Return the (X, Y) coordinate for the center point of the cell that contains the specified text.  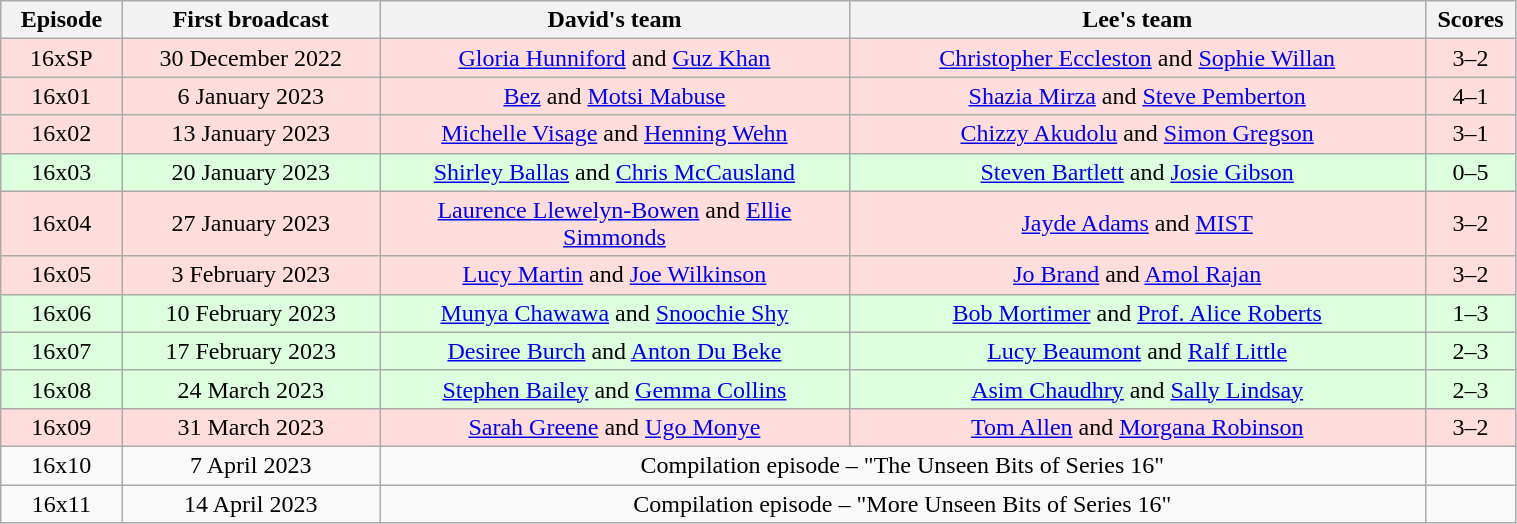
0–5 (1470, 172)
Desiree Burch and Anton Du Beke (615, 351)
31 March 2023 (251, 427)
17 February 2023 (251, 351)
Christopher Eccleston and Sophie Willan (1137, 58)
Gloria Hunniford and Guz Khan (615, 58)
Compilation episode – "More Unseen Bits of Series 16" (903, 503)
30 December 2022 (251, 58)
16x03 (62, 172)
David's team (615, 20)
Jo Brand and Amol Rajan (1137, 275)
Sarah Greene and Ugo Monye (615, 427)
6 January 2023 (251, 96)
3 February 2023 (251, 275)
10 February 2023 (251, 313)
Lucy Beaumont and Ralf Little (1137, 351)
1–3 (1470, 313)
4–1 (1470, 96)
16x01 (62, 96)
Shazia Mirza and Steve Pemberton (1137, 96)
7 April 2023 (251, 465)
16xSP (62, 58)
Bez and Motsi Mabuse (615, 96)
Stephen Bailey and Gemma Collins (615, 389)
First broadcast (251, 20)
16x06 (62, 313)
16x09 (62, 427)
Steven Bartlett and Josie Gibson (1137, 172)
14 April 2023 (251, 503)
16x10 (62, 465)
Shirley Ballas and Chris McCausland (615, 172)
Laurence Llewelyn-Bowen and Ellie Simmonds (615, 224)
Asim Chaudhry and Sally Lindsay (1137, 389)
16x11 (62, 503)
16x07 (62, 351)
3–1 (1470, 134)
Chizzy Akudolu and Simon Gregson (1137, 134)
Scores (1470, 20)
13 January 2023 (251, 134)
Michelle Visage and Henning Wehn (615, 134)
Jayde Adams and MIST (1137, 224)
Tom Allen and Morgana Robinson (1137, 427)
16x02 (62, 134)
Compilation episode – "The Unseen Bits of Series 16" (903, 465)
Bob Mortimer and Prof. Alice Roberts (1137, 313)
Lee's team (1137, 20)
Munya Chawawa and Snoochie Shy (615, 313)
16x05 (62, 275)
16x04 (62, 224)
20 January 2023 (251, 172)
Lucy Martin and Joe Wilkinson (615, 275)
24 March 2023 (251, 389)
Episode (62, 20)
16x08 (62, 389)
27 January 2023 (251, 224)
